Scan for the cell matching the given text and deliver its (X, Y) coordinate at center. 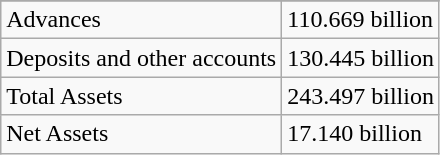
Deposits and other accounts (142, 58)
Net Assets (142, 134)
Advances (142, 20)
17.140 billion (361, 134)
110.669 billion (361, 20)
Total Assets (142, 96)
130.445 billion (361, 58)
243.497 billion (361, 96)
